Output the (X, Y) coordinate of the center of the cell containing the given text.  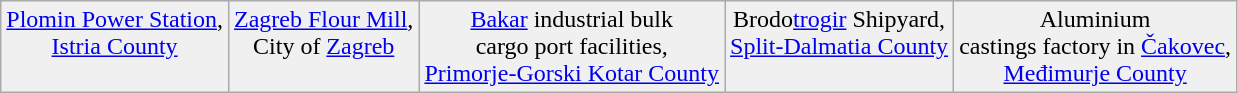
Aluminiumcastings factory in Čakovec,Međimurje County (1096, 47)
Plomin Power Station,Istria County (115, 47)
Brodotrogir Shipyard,Split-Dalmatia County (840, 47)
Bakar industrial bulkcargo port facilities,Primorje-Gorski Kotar County (572, 47)
Zagreb Flour Mill,City of Zagreb (323, 47)
